Pinpoint the cell where the given text exists, returning its (x, y) midpoint coordinate. 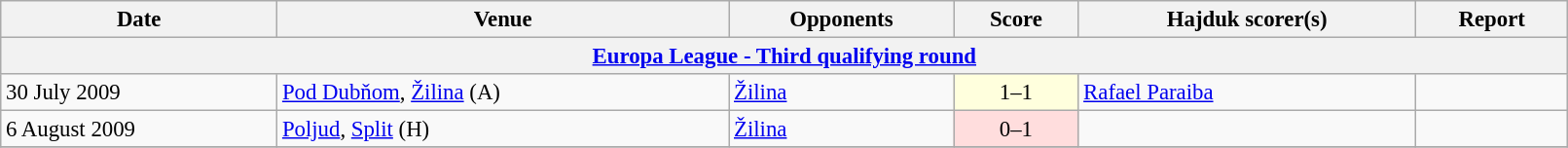
Pod Dubňom, Žilina (A) (503, 92)
Rafael Paraiba (1248, 92)
Hajduk scorer(s) (1248, 19)
30 July 2009 (139, 92)
Venue (503, 19)
1–1 (1016, 92)
Score (1016, 19)
Europa League - Third qualifying round (784, 56)
Opponents (841, 19)
6 August 2009 (139, 129)
Report (1492, 19)
Date (139, 19)
Poljud, Split (H) (503, 129)
0–1 (1016, 129)
